Extract the [x, y] coordinate from the center of the cell holding the provided text.  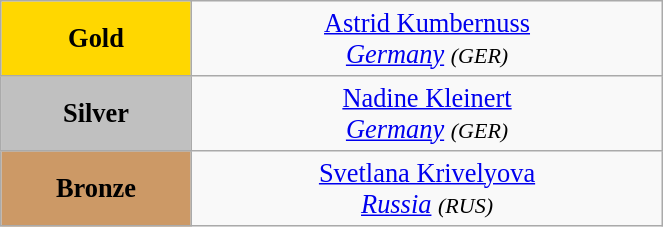
Gold [96, 38]
Astrid KumbernussGermany (GER) [427, 38]
Nadine KleinertGermany (GER) [427, 112]
Bronze [96, 188]
Svetlana KrivelyovaRussia (RUS) [427, 188]
Silver [96, 112]
